Pinpoint the cell where the given text exists, returning its (x, y) midpoint coordinate. 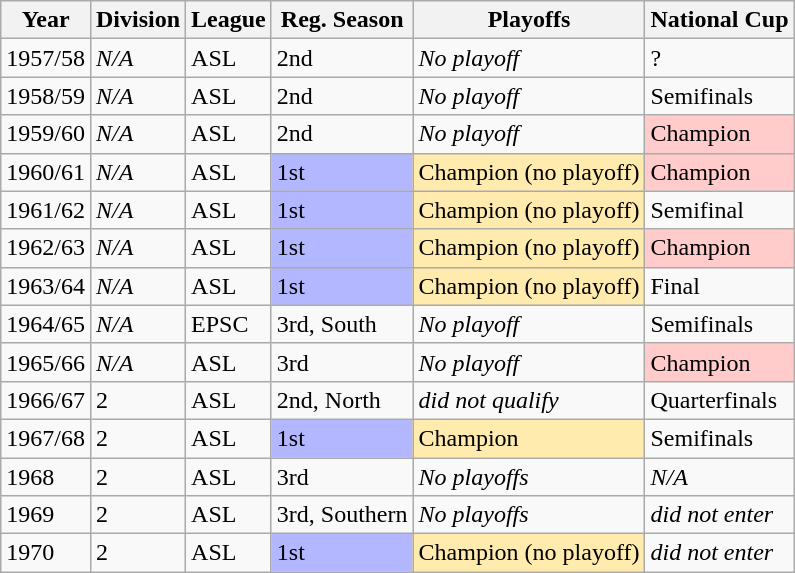
3rd, South (342, 324)
2nd, North (342, 400)
1966/67 (46, 400)
Year (46, 20)
1968 (46, 477)
1962/63 (46, 248)
1964/65 (46, 324)
EPSC (229, 324)
1970 (46, 553)
Reg. Season (342, 20)
National Cup (720, 20)
1963/64 (46, 286)
3rd, Southern (342, 515)
1969 (46, 515)
League (229, 20)
Playoffs (529, 20)
Final (720, 286)
1967/68 (46, 438)
Quarterfinals (720, 400)
Semifinal (720, 210)
1957/58 (46, 58)
did not qualify (529, 400)
1961/62 (46, 210)
1959/60 (46, 134)
1958/59 (46, 96)
? (720, 58)
1965/66 (46, 362)
Division (138, 20)
1960/61 (46, 172)
